Scan for the cell matching the given text and deliver its (x, y) coordinate at center. 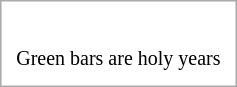
Green bars are holy years (118, 44)
